Capture the cell that displays the provided text and extract its [X, Y] central coordinate. 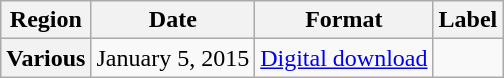
Date [173, 20]
Various [46, 58]
January 5, 2015 [173, 58]
Region [46, 20]
Format [344, 20]
Label [468, 20]
Digital download [344, 58]
